For the text-containing cell, return its midpoint in (x, y) coordinate format. 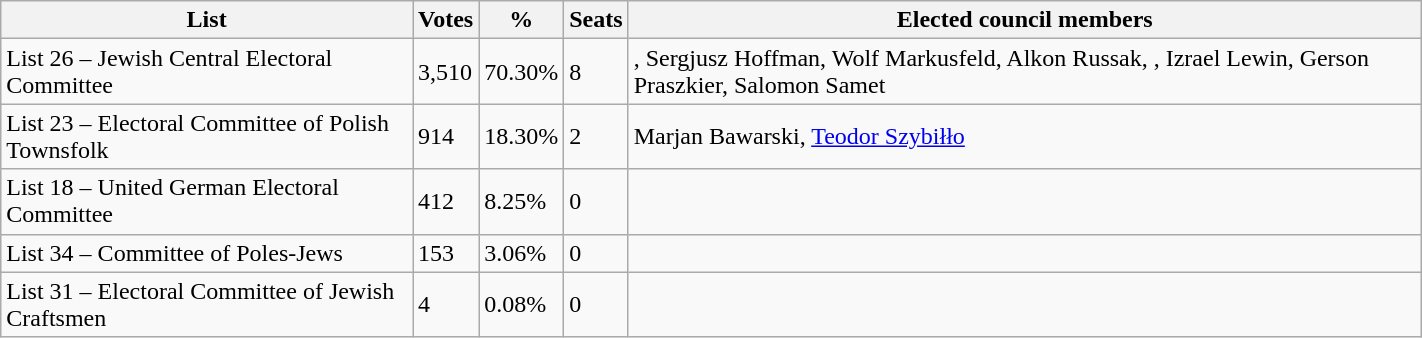
153 (445, 253)
914 (445, 136)
18.30% (522, 136)
, Sergjusz Hoffman, Wolf Markusfeld, Alkon Russak, , Izrael Lewin, Gerson Praszkier, Salomon Samet (1024, 72)
List 23 – Electoral Committee of Polish Townsfolk (207, 136)
Marjan Bawarski, Teodor Szybiłło (1024, 136)
412 (445, 202)
List (207, 20)
List 18 – United German Electoral Committee (207, 202)
List 34 – Committee of Poles-Jews (207, 253)
% (522, 20)
List 26 – Jewish Central Electoral Committee (207, 72)
3.06% (522, 253)
4 (445, 304)
8.25% (522, 202)
0.08% (522, 304)
Seats (596, 20)
List 31 – Electoral Committee of Jewish Craftsmen (207, 304)
Votes (445, 20)
Elected council members (1024, 20)
2 (596, 136)
8 (596, 72)
70.30% (522, 72)
3,510 (445, 72)
